Extract the [X, Y] coordinate from the center of the cell holding the provided text.  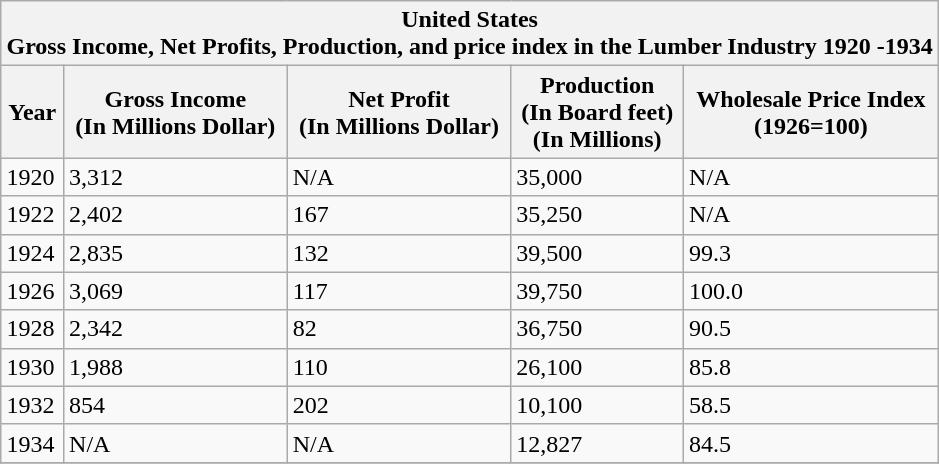
1926 [32, 291]
58.5 [812, 405]
3,312 [176, 177]
2,835 [176, 253]
Year [32, 112]
Production(In Board feet) (In Millions) [598, 112]
1930 [32, 367]
202 [399, 405]
82 [399, 329]
2,342 [176, 329]
35,000 [598, 177]
United States Gross Income, Net Profits, Production, and price index in the Lumber Industry 1920 -1934 [470, 34]
117 [399, 291]
99.3 [812, 253]
39,750 [598, 291]
36,750 [598, 329]
84.5 [812, 443]
1,988 [176, 367]
1924 [32, 253]
100.0 [812, 291]
Net Profit (In Millions Dollar) [399, 112]
1920 [32, 177]
26,100 [598, 367]
110 [399, 367]
167 [399, 215]
39,500 [598, 253]
12,827 [598, 443]
1932 [32, 405]
1928 [32, 329]
1922 [32, 215]
Wholesale Price Index (1926=100) [812, 112]
2,402 [176, 215]
10,100 [598, 405]
3,069 [176, 291]
854 [176, 405]
85.8 [812, 367]
35,250 [598, 215]
132 [399, 253]
Gross Income (In Millions Dollar) [176, 112]
90.5 [812, 329]
1934 [32, 443]
